Detect which cell encompasses the target text, then output its [x, y] center coordinate. 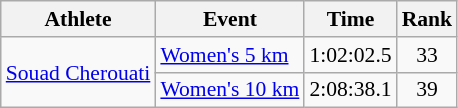
33 [428, 55]
Time [350, 19]
39 [428, 90]
Women's 10 km [230, 90]
2:08:38.1 [350, 90]
Athlete [78, 19]
1:02:02.5 [350, 55]
Event [230, 19]
Women's 5 km [230, 55]
Rank [428, 19]
Souad Cherouati [78, 72]
